Locate the cell with the specified text and output its [X, Y] center coordinate. 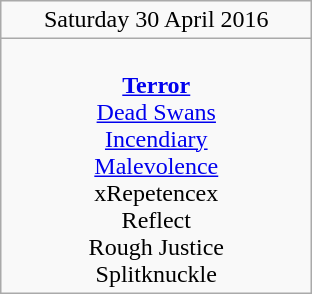
Terror Dead Swans Incendiary Malevolence xRepetencex Reflect Rough Justice Splitknuckle [156, 166]
Saturday 30 April 2016 [156, 20]
